Provide the (x, y) coordinate of the cell's center where the given text is located.  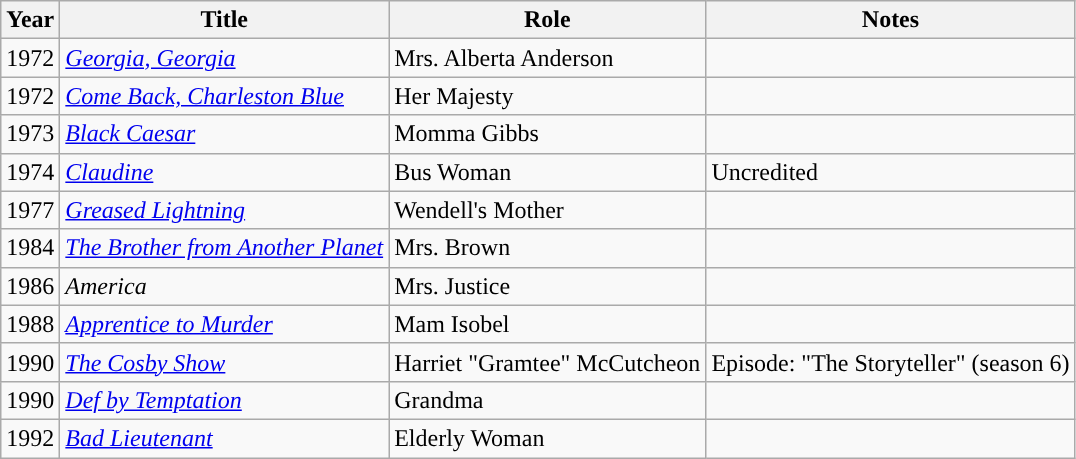
Come Back, Charleston Blue (224, 96)
Mam Isobel (548, 324)
Mrs. Brown (548, 248)
Mrs. Alberta Anderson (548, 58)
Uncredited (890, 172)
America (224, 286)
Greased Lightning (224, 210)
Role (548, 20)
Bus Woman (548, 172)
Black Caesar (224, 134)
1988 (30, 324)
1977 (30, 210)
The Cosby Show (224, 362)
The Brother from Another Planet (224, 248)
Wendell's Mother (548, 210)
Mrs. Justice (548, 286)
1992 (30, 438)
Bad Lieutenant (224, 438)
Title (224, 20)
Claudine (224, 172)
Momma Gibbs (548, 134)
1984 (30, 248)
Year (30, 20)
Harriet "Gramtee" McCutcheon (548, 362)
Apprentice to Murder (224, 324)
1974 (30, 172)
Notes (890, 20)
Georgia, Georgia (224, 58)
Episode: "The Storyteller" (season 6) (890, 362)
Her Majesty (548, 96)
1986 (30, 286)
Grandma (548, 400)
1973 (30, 134)
Def by Temptation (224, 400)
Elderly Woman (548, 438)
